Locate the cell with the specified text and output its [x, y] center coordinate. 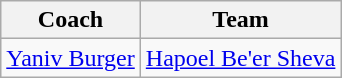
Team [240, 20]
Coach [71, 20]
Yaniv Burger [71, 58]
Hapoel Be'er Sheva [240, 58]
